Provide the [x, y] coordinate of the cell's center where the given text is located.  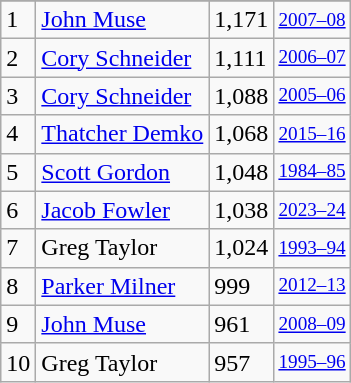
2015–16 [312, 134]
Scott Gordon [122, 172]
8 [18, 286]
2007–08 [312, 20]
4 [18, 134]
Jacob Fowler [122, 210]
1984–85 [312, 172]
2008–09 [312, 324]
2 [18, 58]
2023–24 [312, 210]
1,068 [242, 134]
6 [18, 210]
2005–06 [312, 96]
7 [18, 248]
999 [242, 286]
1,048 [242, 172]
1,111 [242, 58]
1993–94 [312, 248]
1,024 [242, 248]
9 [18, 324]
Parker Milner [122, 286]
2012–13 [312, 286]
1,088 [242, 96]
10 [18, 362]
3 [18, 96]
1,171 [242, 20]
1 [18, 20]
961 [242, 324]
Thatcher Demko [122, 134]
5 [18, 172]
2006–07 [312, 58]
1,038 [242, 210]
957 [242, 362]
1995–96 [312, 362]
